Pinpoint the cell where the given text exists, returning its [x, y] midpoint coordinate. 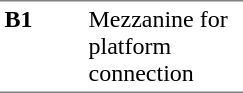
B1 [42, 46]
Mezzanine for platform connection [164, 46]
